For the text-containing cell, return its midpoint in (X, Y) coordinate format. 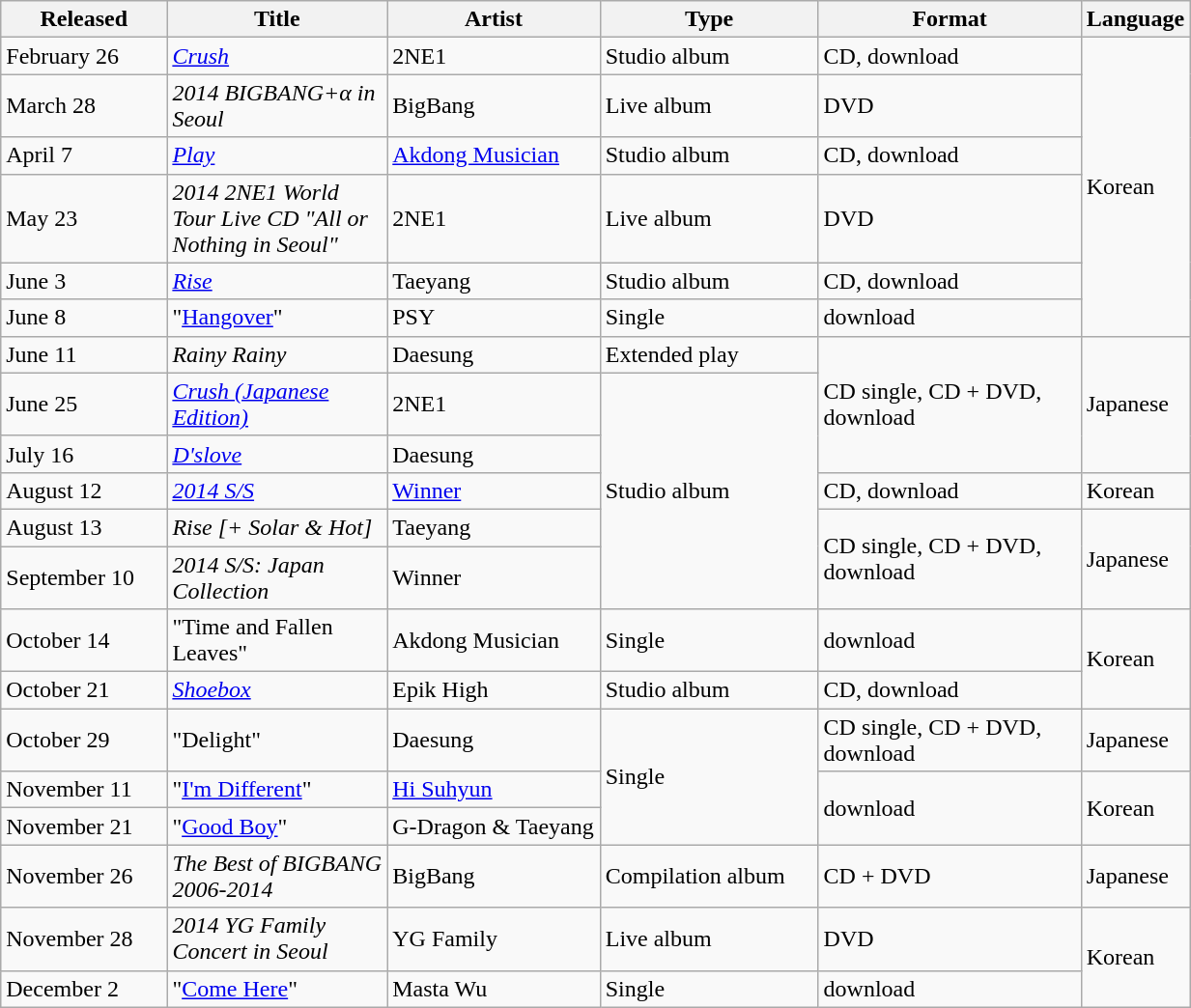
"Come Here" (277, 989)
June 25 (84, 404)
D'slove (277, 454)
"Time and Fallen Leaves" (277, 641)
Title (277, 19)
Crush (Japanese Edition) (277, 404)
August 12 (84, 490)
Type (709, 19)
September 10 (84, 577)
May 23 (84, 218)
The Best of BIGBANG 2006-2014 (277, 877)
October 14 (84, 641)
August 13 (84, 527)
March 28 (84, 106)
"I'm Different" (277, 790)
Language (1135, 19)
June 3 (84, 281)
"Good Boy" (277, 826)
2014 S/S: Japan Collection (277, 577)
2014 YG Family Concert in Seoul (277, 938)
2014 BIGBANG+α in Seoul (277, 106)
November 11 (84, 790)
2014 2NE1 World Tour Live CD "All or Nothing in Seoul" (277, 218)
October 29 (84, 740)
April 7 (84, 155)
Rainy Rainy (277, 354)
Hi Suhyun (494, 790)
Artist (494, 19)
Play (277, 155)
Masta Wu (494, 989)
PSY (494, 318)
Epik High (494, 690)
2014 S/S (277, 490)
December 2 (84, 989)
November 26 (84, 877)
Extended play (709, 354)
Rise [+ Solar & Hot] (277, 527)
June 11 (84, 354)
November 21 (84, 826)
Crush (277, 56)
YG Family (494, 938)
November 28 (84, 938)
Released (84, 19)
Rise (277, 281)
July 16 (84, 454)
Format (950, 19)
CD + DVD (950, 877)
October 21 (84, 690)
June 8 (84, 318)
February 26 (84, 56)
Compilation album (709, 877)
G-Dragon & Taeyang (494, 826)
"Delight" (277, 740)
Shoebox (277, 690)
"Hangover" (277, 318)
